From the cell containing the given text, extract its center point as (X, Y) coordinate. 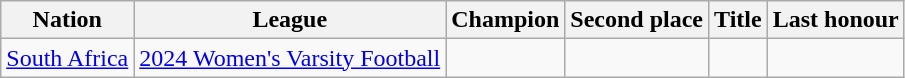
Champion (506, 20)
Nation (68, 20)
Second place (637, 20)
Last honour (836, 20)
South Africa (68, 58)
League (290, 20)
Title (738, 20)
2024 Women's Varsity Football (290, 58)
